Extract the [X, Y] coordinate from the center of the cell holding the provided text.  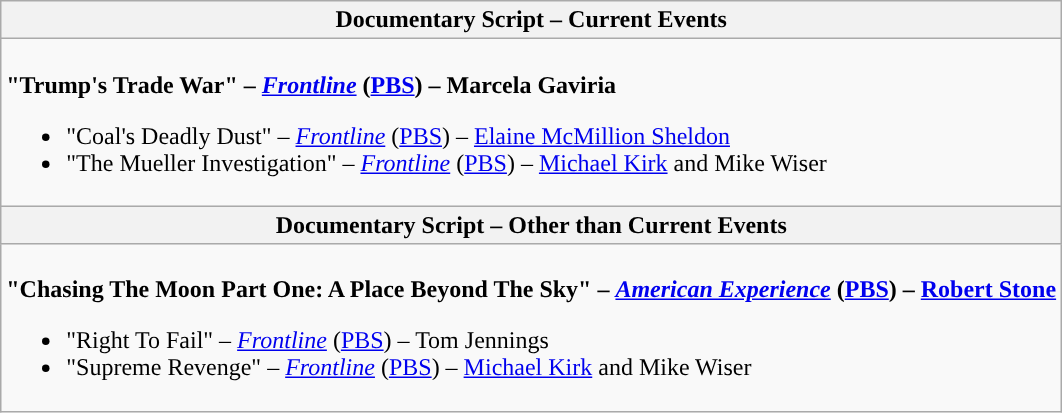
Documentary Script – Current Events [532, 20]
Documentary Script – Other than Current Events [532, 225]
